Return (X, Y) of the center of cell containing provided text 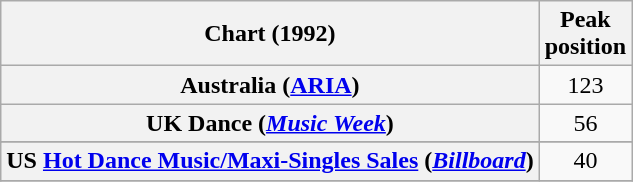
123 (585, 85)
Australia (ARIA) (270, 85)
Peakposition (585, 34)
US Hot Dance Music/Maxi-Singles Sales (Billboard) (270, 161)
UK Dance (Music Week) (270, 123)
40 (585, 161)
Chart (1992) (270, 34)
56 (585, 123)
